Return [X, Y] of the center of cell containing provided text 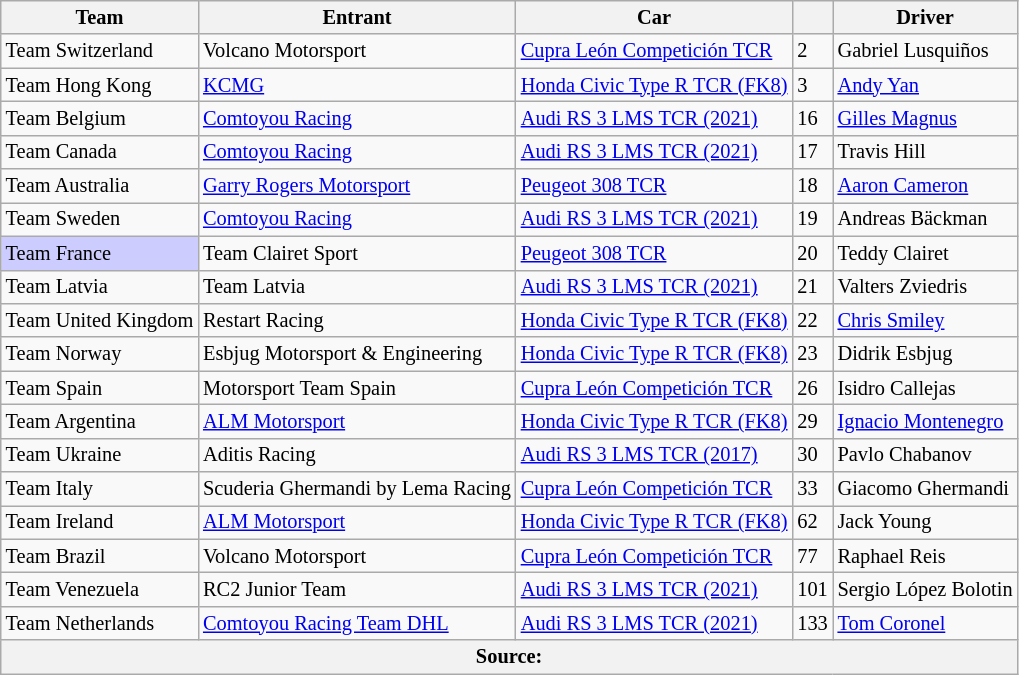
20 [812, 253]
Ignacio Montenegro [926, 421]
Gilles Magnus [926, 118]
Audi RS 3 LMS TCR (2017) [654, 455]
Isidro Callejas [926, 388]
Andreas Bäckman [926, 219]
Team Ireland [100, 522]
Team Canada [100, 152]
18 [812, 186]
101 [812, 589]
Gabriel Lusquiños [926, 51]
22 [812, 320]
Aaron Cameron [926, 186]
Chris Smiley [926, 320]
21 [812, 287]
Raphael Reis [926, 556]
Andy Yan [926, 85]
26 [812, 388]
29 [812, 421]
Motorsport Team Spain [357, 388]
Travis Hill [926, 152]
Team Italy [100, 489]
16 [812, 118]
Team Switzerland [100, 51]
133 [812, 623]
Team Venezuela [100, 589]
Team Clairet Sport [357, 253]
Team Australia [100, 186]
Team Ukraine [100, 455]
Team Norway [100, 354]
Valters Zviedris [926, 287]
Entrant [357, 17]
Team Hong Kong [100, 85]
Restart Racing [357, 320]
Team Netherlands [100, 623]
23 [812, 354]
Jack Young [926, 522]
Tom Coronel [926, 623]
Team Argentina [100, 421]
Team France [100, 253]
Team Spain [100, 388]
Garry Rogers Motorsport [357, 186]
2 [812, 51]
3 [812, 85]
Team United Kingdom [100, 320]
33 [812, 489]
Driver [926, 17]
62 [812, 522]
30 [812, 455]
KCMG [357, 85]
Pavlo Chabanov [926, 455]
Aditis Racing [357, 455]
Teddy Clairet [926, 253]
Team [100, 17]
Esbjug Motorsport & Engineering [357, 354]
Source: [510, 657]
77 [812, 556]
Sergio López Bolotin [926, 589]
Team Sweden [100, 219]
Scuderia Ghermandi by Lema Racing [357, 489]
Team Belgium [100, 118]
17 [812, 152]
Giacomo Ghermandi [926, 489]
19 [812, 219]
Didrik Esbjug [926, 354]
Car [654, 17]
Team Brazil [100, 556]
Comtoyou Racing Team DHL [357, 623]
RC2 Junior Team [357, 589]
